Capture the cell that displays the provided text and extract its [X, Y] central coordinate. 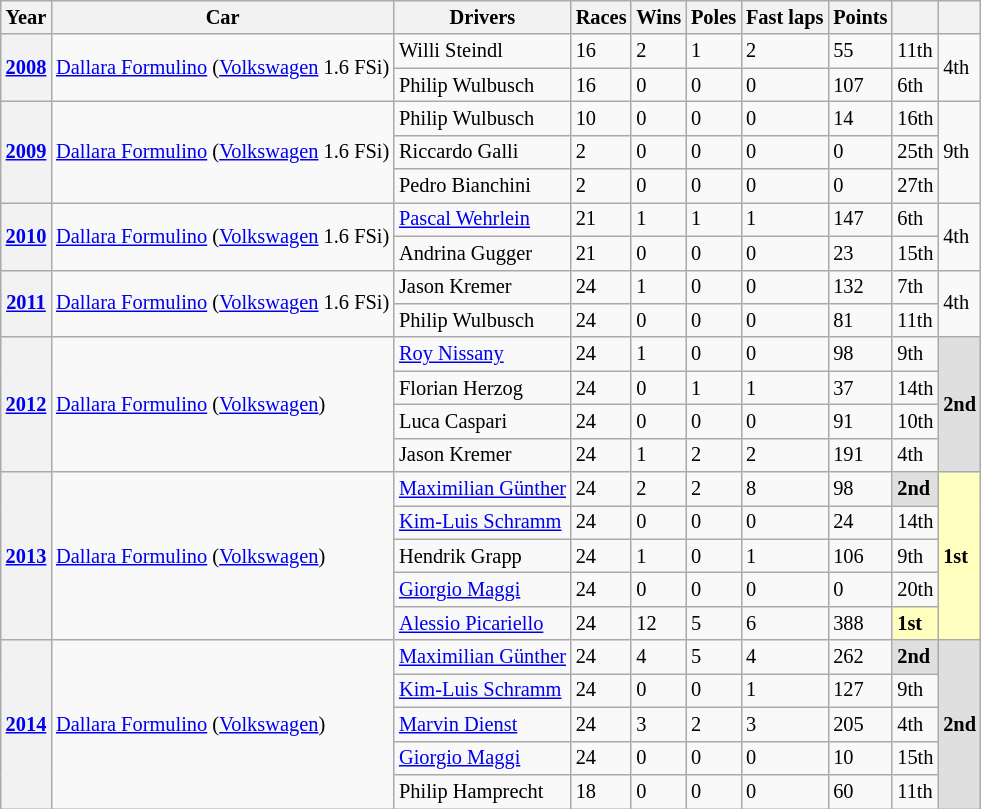
127 [860, 690]
Pascal Wehrlein [482, 219]
27th [915, 186]
23 [860, 253]
2010 [26, 236]
8 [784, 489]
37 [860, 388]
Car [222, 17]
147 [860, 219]
Marvin Dienst [482, 724]
Hendrik Grapp [482, 556]
91 [860, 421]
10th [915, 421]
60 [860, 791]
Fast laps [784, 17]
81 [860, 320]
191 [860, 455]
2009 [26, 152]
107 [860, 85]
14 [860, 118]
2011 [26, 304]
132 [860, 287]
16th [915, 118]
18 [602, 791]
Luca Caspari [482, 421]
Drivers [482, 17]
Races [602, 17]
388 [860, 623]
106 [860, 556]
2012 [26, 404]
Year [26, 17]
7th [915, 287]
Philip Hamprecht [482, 791]
Poles [714, 17]
Alessio Picariello [482, 623]
25th [915, 152]
55 [860, 51]
Wins [658, 17]
Florian Herzog [482, 388]
Roy Nissany [482, 354]
20th [915, 589]
12 [658, 623]
2008 [26, 68]
262 [860, 657]
Willi Steindl [482, 51]
Points [860, 17]
Andrina Gugger [482, 253]
Pedro Bianchini [482, 186]
6 [784, 623]
2014 [26, 724]
2013 [26, 556]
Riccardo Galli [482, 152]
205 [860, 724]
